Find where the given text appears and provide that cell's center as [x, y] coordinate. 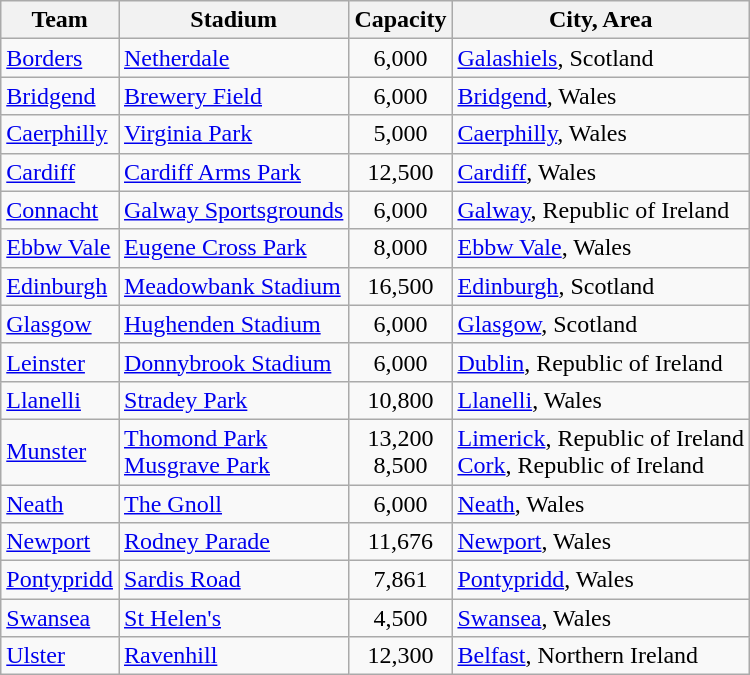
Netherdale [233, 58]
Caerphilly [60, 134]
Cardiff [60, 172]
Ebbw Vale [60, 248]
Limerick, Republic of IrelandCork, Republic of Ireland [601, 452]
Brewery Field [233, 96]
11,676 [400, 542]
Connacht [60, 210]
Neath [60, 503]
Donnybrook Stadium [233, 362]
Neath, Wales [601, 503]
Ulster [60, 656]
Newport, Wales [601, 542]
Glasgow, Scotland [601, 324]
Meadowbank Stadium [233, 286]
Glasgow [60, 324]
16,500 [400, 286]
13,2008,500 [400, 452]
4,500 [400, 618]
Cardiff Arms Park [233, 172]
Edinburgh, Scotland [601, 286]
Capacity [400, 20]
Edinburgh [60, 286]
Pontypridd, Wales [601, 580]
7,861 [400, 580]
Ebbw Vale, Wales [601, 248]
Dublin, Republic of Ireland [601, 362]
12,500 [400, 172]
St Helen's [233, 618]
Team [60, 20]
Galashiels, Scotland [601, 58]
8,000 [400, 248]
Galway, Republic of Ireland [601, 210]
Bridgend, Wales [601, 96]
Munster [60, 452]
5,000 [400, 134]
Stadium [233, 20]
Sardis Road [233, 580]
Virginia Park [233, 134]
Newport [60, 542]
Hughenden Stadium [233, 324]
Ravenhill [233, 656]
Swansea, Wales [601, 618]
Eugene Cross Park [233, 248]
Caerphilly, Wales [601, 134]
Leinster [60, 362]
The Gnoll [233, 503]
Stradey Park [233, 400]
Rodney Parade [233, 542]
City, Area [601, 20]
Belfast, Northern Ireland [601, 656]
Pontypridd [60, 580]
Bridgend [60, 96]
Galway Sportsgrounds [233, 210]
Thomond ParkMusgrave Park [233, 452]
Cardiff, Wales [601, 172]
Swansea [60, 618]
10,800 [400, 400]
Borders [60, 58]
Llanelli, Wales [601, 400]
Llanelli [60, 400]
12,300 [400, 656]
